Provide the [X, Y] coordinate of the cell's center where the given text is located.  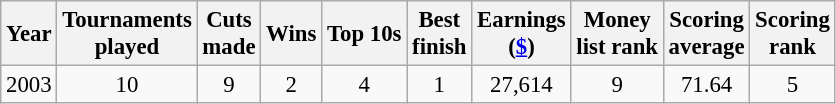
Scoring average [706, 34]
Wins [292, 34]
Cuts made [229, 34]
Top 10s [364, 34]
1 [440, 85]
71.64 [706, 85]
27,614 [522, 85]
Year [29, 34]
2003 [29, 85]
Money list rank [617, 34]
Earnings($) [522, 34]
5 [792, 85]
4 [364, 85]
10 [127, 85]
Scoring rank [792, 34]
Tournaments played [127, 34]
Best finish [440, 34]
2 [292, 85]
